Detect which cell encompasses the target text, then output its (X, Y) center coordinate. 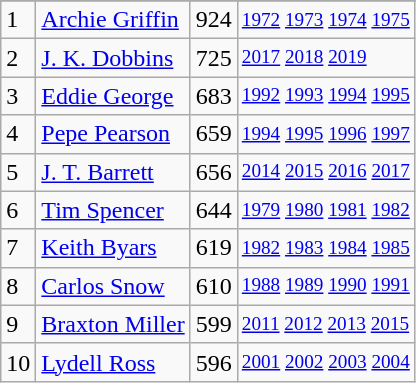
1 (18, 20)
J. K. Dobbins (113, 58)
Eddie George (113, 96)
1972 1973 1974 1975 (326, 20)
610 (214, 286)
2001 2002 2003 2004 (326, 362)
683 (214, 96)
2017 2018 2019 (326, 58)
1979 1980 1981 1982 (326, 210)
1982 1983 1984 1985 (326, 248)
2 (18, 58)
Lydell Ross (113, 362)
596 (214, 362)
Tim Spencer (113, 210)
619 (214, 248)
7 (18, 248)
9 (18, 324)
1992 1993 1994 1995 (326, 96)
2014 2015 2016 2017 (326, 172)
Pepe Pearson (113, 134)
Archie Griffin (113, 20)
Braxton Miller (113, 324)
Carlos Snow (113, 286)
10 (18, 362)
644 (214, 210)
656 (214, 172)
6 (18, 210)
659 (214, 134)
1994 1995 1996 1997 (326, 134)
J. T. Barrett (113, 172)
8 (18, 286)
2011 2012 2013 2015 (326, 324)
924 (214, 20)
1988 1989 1990 1991 (326, 286)
3 (18, 96)
Keith Byars (113, 248)
5 (18, 172)
4 (18, 134)
599 (214, 324)
725 (214, 58)
